Return the (x, y) coordinate for the center point of the cell that contains the specified text.  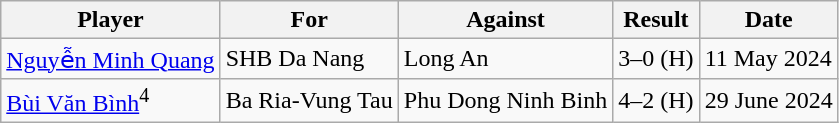
29 June 2024 (768, 100)
11 May 2024 (768, 59)
4–2 (H) (656, 100)
Against (505, 20)
Bùi Văn Bình4 (110, 100)
3–0 (H) (656, 59)
For (309, 20)
SHB Da Nang (309, 59)
Phu Dong Ninh Binh (505, 100)
Result (656, 20)
Ba Ria-Vung Tau (309, 100)
Player (110, 20)
Long An (505, 59)
Nguyễn Minh Quang (110, 59)
Date (768, 20)
